Output the (x, y) coordinate of the center of the cell containing the given text.  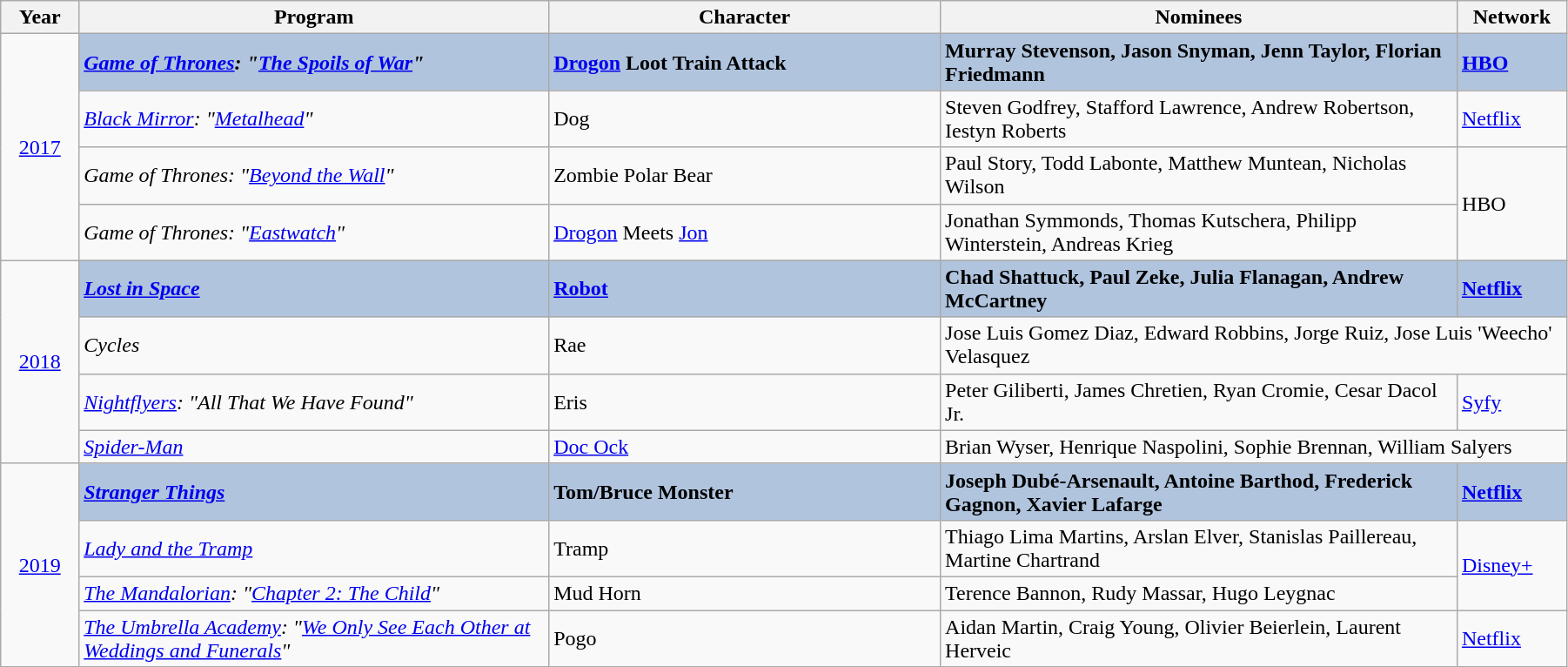
The Mandalorian: "Chapter 2: The Child" (314, 593)
Zombie Polar Bear (745, 176)
Character (745, 17)
Black Mirror: "Metalhead" (314, 118)
Drogon Meets Jon (745, 232)
Lost in Space (314, 289)
Murray Stevenson, Jason Snyman, Jenn Taylor, Florian Friedmann (1199, 63)
Syfy (1511, 402)
Jonathan Symmonds, Thomas Kutschera, Philipp Winterstein, Andreas Krieg (1199, 232)
Eris (745, 402)
Thiago Lima Martins, Arslan Elver, Stanislas Paillereau, Martine Chartrand (1199, 549)
Rae (745, 345)
Year (40, 17)
Brian Wyser, Henrique Naspolini, Sophie Brennan, William Salyers (1254, 447)
Pogo (745, 637)
Chad Shattuck, Paul Zeke, Julia Flanagan, Andrew McCartney (1199, 289)
Tom/Bruce Monster (745, 491)
Program (314, 17)
Nominees (1199, 17)
2017 (40, 147)
Joseph Dubé-Arsenault, Antoine Barthod, Frederick Gagnon, Xavier Lafarge (1199, 491)
Stranger Things (314, 491)
Aidan Martin, Craig Young, Olivier Beierlein, Laurent Herveic (1199, 637)
2019 (40, 564)
Cycles (314, 345)
Game of Thrones: "Beyond the Wall" (314, 176)
Mud Horn (745, 593)
Dog (745, 118)
Robot (745, 289)
Network (1511, 17)
Paul Story, Todd Labonte, Matthew Muntean, Nicholas Wilson (1199, 176)
Peter Giliberti, James Chretien, Ryan Cromie, Cesar Dacol Jr. (1199, 402)
The Umbrella Academy: "We Only See Each Other at Weddings and Funerals" (314, 637)
Doc Ock (745, 447)
Nightflyers: "All That We Have Found" (314, 402)
Jose Luis Gomez Diaz, Edward Robbins, Jorge Ruiz, Jose Luis 'Weecho' Velasquez (1254, 345)
Lady and the Tramp (314, 549)
Game of Thrones: "The Spoils of War" (314, 63)
Game of Thrones: "Eastwatch" (314, 232)
Spider-Man (314, 447)
Drogon Loot Train Attack (745, 63)
Disney+ (1511, 564)
Terence Bannon, Rudy Massar, Hugo Leygnac (1199, 593)
Steven Godfrey, Stafford Lawrence, Andrew Robertson, Iestyn Roberts (1199, 118)
2018 (40, 362)
Tramp (745, 549)
